Return the (X, Y) coordinate for the center point of the cell that contains the specified text.  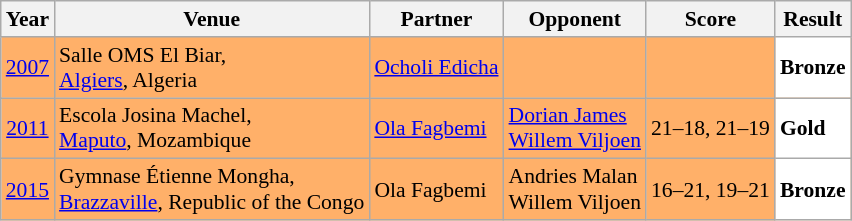
Gymnase Étienne Mongha,Brazzaville, Republic of the Congo (212, 190)
Dorian James Willem Viljoen (575, 128)
Opponent (575, 19)
Escola Josina Machel,Maputo, Mozambique (212, 128)
21–18, 21–19 (710, 128)
Year (28, 19)
Ocholi Edicha (436, 68)
16–21, 19–21 (710, 190)
Partner (436, 19)
Gold (813, 128)
Score (710, 19)
Result (813, 19)
Venue (212, 19)
2011 (28, 128)
Salle OMS El Biar,Algiers, Algeria (212, 68)
2007 (28, 68)
2015 (28, 190)
Andries Malan Willem Viljoen (575, 190)
